For the text-containing cell, return its midpoint in [x, y] coordinate format. 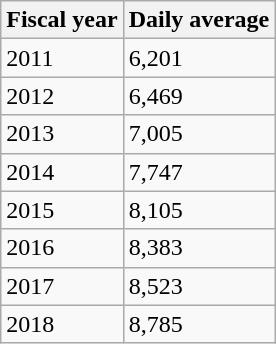
2012 [62, 96]
Fiscal year [62, 20]
2017 [62, 286]
2018 [62, 324]
2016 [62, 248]
2013 [62, 134]
8,105 [199, 210]
7,747 [199, 172]
8,785 [199, 324]
Daily average [199, 20]
6,201 [199, 58]
8,383 [199, 248]
2015 [62, 210]
2014 [62, 172]
6,469 [199, 96]
7,005 [199, 134]
2011 [62, 58]
8,523 [199, 286]
